Scan for the cell matching the given text and deliver its [x, y] coordinate at center. 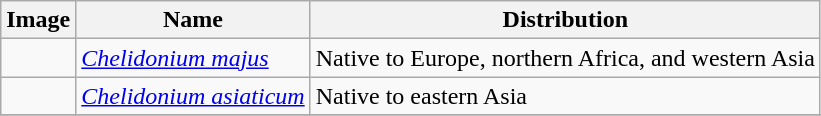
Chelidonium asiaticum [193, 96]
Chelidonium majus [193, 58]
Name [193, 20]
Distribution [565, 20]
Native to Europe, northern Africa, and western Asia [565, 58]
Native to eastern Asia [565, 96]
Image [38, 20]
